Capture the cell that displays the provided text and extract its (x, y) central coordinate. 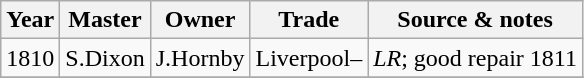
J.Hornby (200, 58)
Trade (309, 20)
1810 (30, 58)
LR; good repair 1811 (476, 58)
Master (105, 20)
Year (30, 20)
Source & notes (476, 20)
Owner (200, 20)
S.Dixon (105, 58)
Liverpool– (309, 58)
